Determine the (X, Y) coordinate at the center of the cell enclosing the given text.  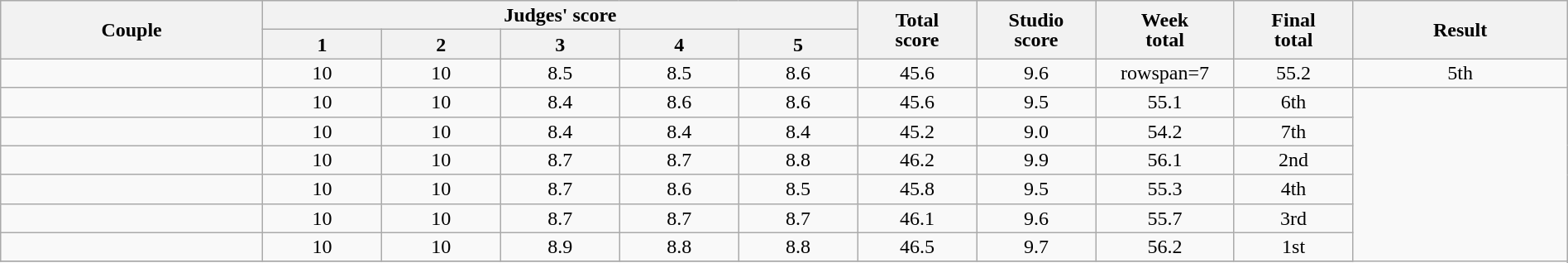
5th (1460, 73)
Couple (132, 30)
55.2 (1293, 73)
Weektotal (1164, 30)
6th (1293, 103)
4 (679, 45)
45.2 (917, 131)
5 (798, 45)
56.1 (1164, 160)
3rd (1293, 218)
8.9 (560, 246)
1st (1293, 246)
56.2 (1164, 246)
Result (1460, 30)
46.5 (917, 246)
2 (441, 45)
9.9 (1036, 160)
46.1 (917, 218)
55.1 (1164, 103)
3 (560, 45)
rowspan=7 (1164, 73)
Totalscore (917, 30)
1 (322, 45)
2nd (1293, 160)
45.8 (917, 189)
Studioscore (1036, 30)
55.3 (1164, 189)
4th (1293, 189)
46.2 (917, 160)
7th (1293, 131)
9.0 (1036, 131)
Finaltotal (1293, 30)
9.7 (1036, 246)
Judges' score (560, 15)
54.2 (1164, 131)
55.7 (1164, 218)
